Provide the [x, y] coordinate of the cell's center where the given text is located.  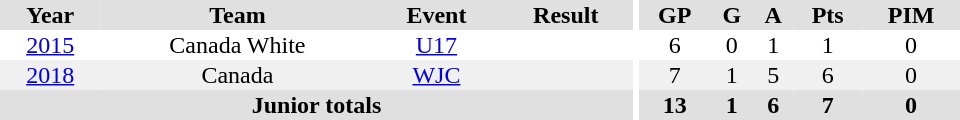
Result [566, 15]
Event [436, 15]
Canada White [237, 45]
2015 [50, 45]
2018 [50, 75]
Year [50, 15]
GP [675, 15]
WJC [436, 75]
Junior totals [316, 105]
5 [773, 75]
U17 [436, 45]
PIM [911, 15]
13 [675, 105]
Pts [828, 15]
A [773, 15]
Canada [237, 75]
G [732, 15]
Team [237, 15]
